Scan for the cell matching the given text and deliver its [x, y] coordinate at center. 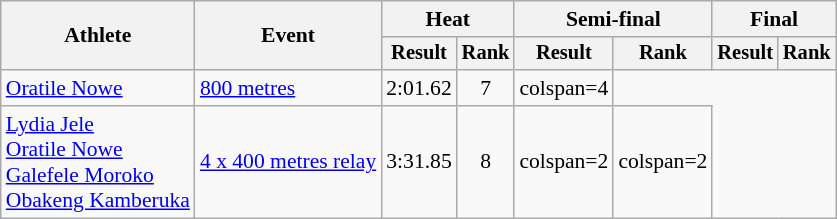
Event [288, 36]
4 x 400 metres relay [288, 162]
2:01.62 [418, 88]
Semi-final [613, 19]
Athlete [98, 36]
Heat [448, 19]
8 [486, 162]
800 metres [288, 88]
3:31.85 [418, 162]
Final [774, 19]
Lydia JeleOratile NoweGalefele MorokoObakeng Kamberuka [98, 162]
7 [486, 88]
Oratile Nowe [98, 88]
colspan=4 [564, 88]
